Detect which cell encompasses the target text, then output its [X, Y] center coordinate. 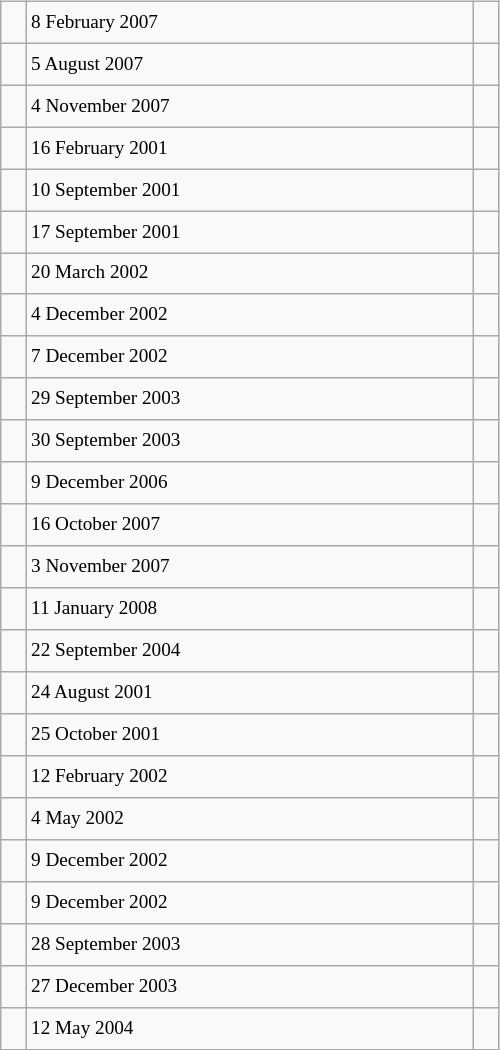
27 December 2003 [249, 986]
5 August 2007 [249, 64]
10 September 2001 [249, 190]
30 September 2003 [249, 441]
4 May 2002 [249, 819]
24 August 2001 [249, 693]
12 February 2002 [249, 777]
29 September 2003 [249, 399]
4 November 2007 [249, 106]
8 February 2007 [249, 22]
28 September 2003 [249, 944]
25 October 2001 [249, 735]
17 September 2001 [249, 232]
9 December 2006 [249, 483]
16 February 2001 [249, 148]
3 November 2007 [249, 567]
16 October 2007 [249, 525]
22 September 2004 [249, 651]
20 March 2002 [249, 274]
11 January 2008 [249, 609]
12 May 2004 [249, 1028]
7 December 2002 [249, 357]
4 December 2002 [249, 315]
